Detect which cell encompasses the target text, then output its [X, Y] center coordinate. 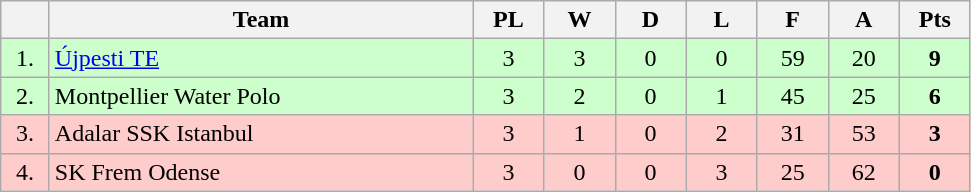
9 [934, 58]
Pts [934, 20]
Team [261, 20]
62 [864, 172]
Újpesti TE [261, 58]
53 [864, 134]
1. [26, 58]
PL [508, 20]
A [864, 20]
59 [792, 58]
3. [26, 134]
Adalar SSK Istanbul [261, 134]
6 [934, 96]
D [650, 20]
4. [26, 172]
2. [26, 96]
20 [864, 58]
W [580, 20]
31 [792, 134]
F [792, 20]
SK Frem Odense [261, 172]
45 [792, 96]
L [722, 20]
Montpellier Water Polo [261, 96]
